Provide the [x, y] coordinate of the cell's center where the given text is located.  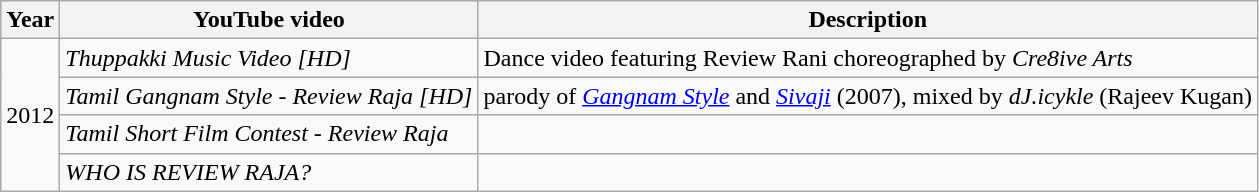
Tamil Gangnam Style - Review Raja [HD] [269, 96]
WHO IS REVIEW RAJA? [269, 172]
Year [30, 20]
parody of Gangnam Style and Sivaji (2007), mixed by dJ.icykle (Rajeev Kugan) [868, 96]
YouTube video [269, 20]
Description [868, 20]
Thuppakki Music Video [HD] [269, 58]
2012 [30, 115]
Tamil Short Film Contest - Review Raja [269, 134]
Dance video featuring Review Rani choreographed by Cre8ive Arts [868, 58]
